Find where the given text appears and provide that cell's center as [X, Y] coordinate. 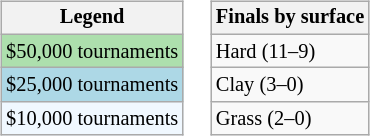
$50,000 tournaments [92, 51]
Clay (3–0) [290, 85]
Finals by surface [290, 18]
$25,000 tournaments [92, 85]
$10,000 tournaments [92, 119]
Grass (2–0) [290, 119]
Hard (11–9) [290, 51]
Legend [92, 18]
